Output the [X, Y] coordinate of the center of the cell containing the given text.  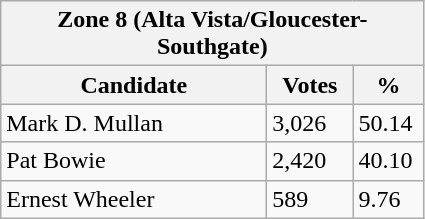
3,026 [310, 123]
Zone 8 (Alta Vista/Gloucester-Southgate) [212, 34]
Pat Bowie [134, 161]
40.10 [388, 161]
Ernest Wheeler [134, 199]
Candidate [134, 85]
Mark D. Mullan [134, 123]
2,420 [310, 161]
589 [310, 199]
50.14 [388, 123]
Votes [310, 85]
% [388, 85]
9.76 [388, 199]
